For the text-containing cell, return its midpoint in (X, Y) coordinate format. 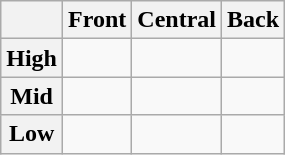
Central (177, 20)
Mid (32, 96)
Back (254, 20)
Front (98, 20)
Low (32, 134)
High (32, 58)
